For the text-containing cell, return its midpoint in [X, Y] coordinate format. 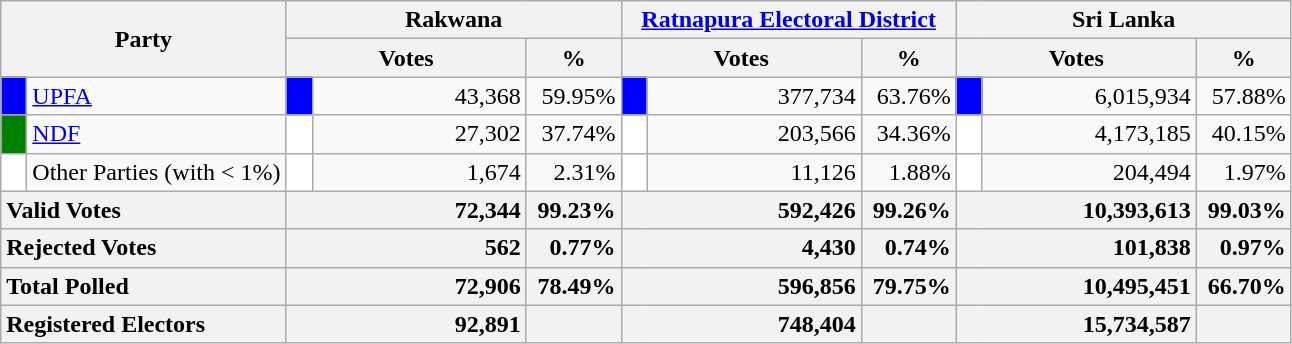
99.23% [574, 210]
0.97% [1244, 248]
592,426 [741, 210]
Total Polled [144, 286]
562 [406, 248]
72,344 [406, 210]
78.49% [574, 286]
63.76% [908, 96]
UPFA [156, 96]
2.31% [574, 172]
10,393,613 [1076, 210]
Valid Votes [144, 210]
27,302 [419, 134]
99.26% [908, 210]
Sri Lanka [1124, 20]
596,856 [741, 286]
203,566 [754, 134]
15,734,587 [1076, 324]
1,674 [419, 172]
59.95% [574, 96]
43,368 [419, 96]
4,430 [741, 248]
Rejected Votes [144, 248]
1.88% [908, 172]
72,906 [406, 286]
92,891 [406, 324]
99.03% [1244, 210]
Rakwana [454, 20]
748,404 [741, 324]
377,734 [754, 96]
6,015,934 [1089, 96]
101,838 [1076, 248]
0.77% [574, 248]
4,173,185 [1089, 134]
Party [144, 39]
0.74% [908, 248]
Registered Electors [144, 324]
11,126 [754, 172]
79.75% [908, 286]
66.70% [1244, 286]
204,494 [1089, 172]
Ratnapura Electoral District [788, 20]
57.88% [1244, 96]
10,495,451 [1076, 286]
1.97% [1244, 172]
NDF [156, 134]
Other Parties (with < 1%) [156, 172]
34.36% [908, 134]
40.15% [1244, 134]
37.74% [574, 134]
